Search for the cell housing the specified text and yield its [X, Y] center coordinate. 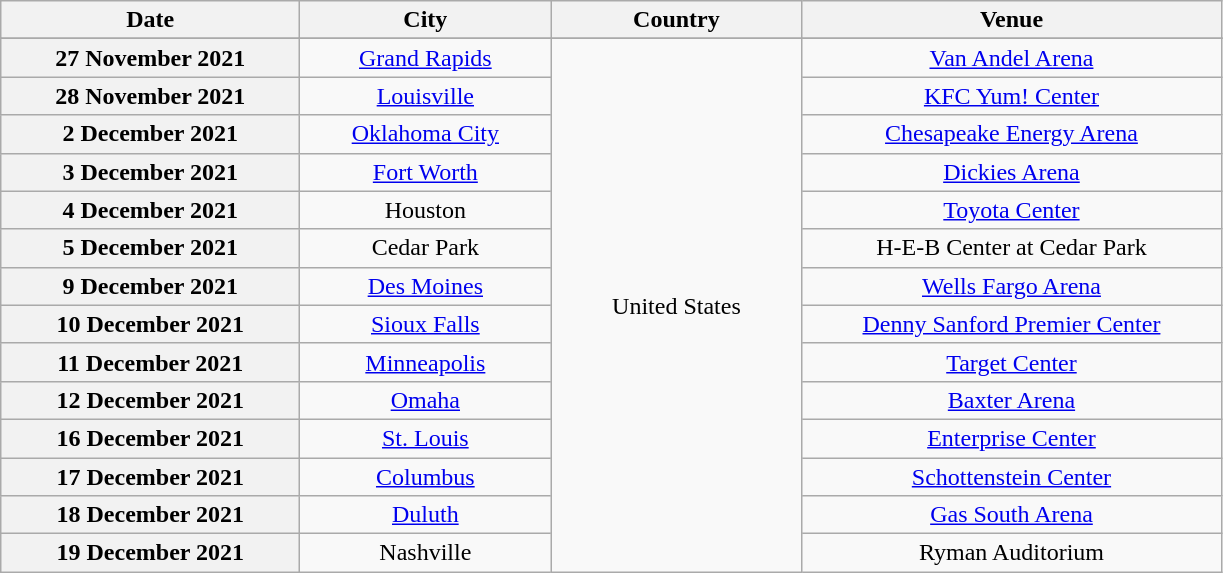
4 December 2021 [150, 210]
Enterprise Center [1012, 438]
Columbus [426, 477]
3 December 2021 [150, 172]
Des Moines [426, 286]
St. Louis [426, 438]
11 December 2021 [150, 362]
Baxter Arena [1012, 400]
City [426, 20]
Sioux Falls [426, 324]
Grand Rapids [426, 58]
Chesapeake Energy Arena [1012, 134]
28 November 2021 [150, 96]
Wells Fargo Arena [1012, 286]
27 November 2021 [150, 58]
16 December 2021 [150, 438]
KFC Yum! Center [1012, 96]
10 December 2021 [150, 324]
Cedar Park [426, 248]
12 December 2021 [150, 400]
Venue [1012, 20]
Country [676, 20]
Fort Worth [426, 172]
United States [676, 306]
Oklahoma City [426, 134]
Toyota Center [1012, 210]
18 December 2021 [150, 515]
17 December 2021 [150, 477]
Minneapolis [426, 362]
5 December 2021 [150, 248]
Gas South Arena [1012, 515]
Omaha [426, 400]
9 December 2021 [150, 286]
Louisville [426, 96]
Houston [426, 210]
Nashville [426, 553]
Denny Sanford Premier Center [1012, 324]
Schottenstein Center [1012, 477]
Target Center [1012, 362]
H-E-B Center at Cedar Park [1012, 248]
Date [150, 20]
Dickies Arena [1012, 172]
Van Andel Arena [1012, 58]
19 December 2021 [150, 553]
Ryman Auditorium [1012, 553]
Duluth [426, 515]
2 December 2021 [150, 134]
